Output the (X, Y) coordinate of the center of the cell containing the given text.  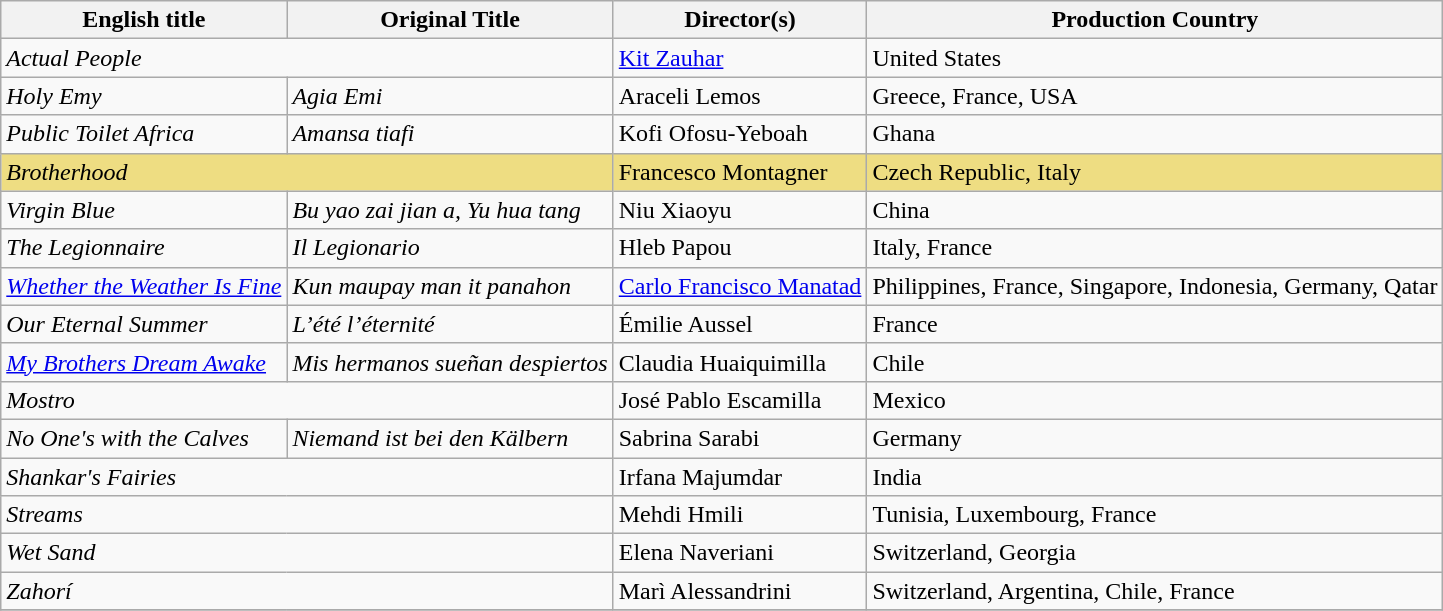
Kun maupay man it panahon (450, 286)
Streams (307, 515)
Irfana Majumdar (740, 477)
Francesco Montagner (740, 172)
English title (144, 20)
France (1155, 324)
Whether the Weather Is Fine (144, 286)
Czech Republic, Italy (1155, 172)
Original Title (450, 20)
Chile (1155, 362)
Director(s) (740, 20)
Il Legionario (450, 248)
Production Country (1155, 20)
Mexico (1155, 400)
Wet Sand (307, 553)
Actual People (307, 58)
Brotherhood (307, 172)
Mehdi Hmili (740, 515)
Agia Emi (450, 96)
India (1155, 477)
Holy Emy (144, 96)
Kofi Ofosu-Yeboah (740, 134)
Germany (1155, 438)
Carlo Francisco Manatad (740, 286)
Amansa tiafi (450, 134)
Mis hermanos sueñan despiertos (450, 362)
Niu Xiaoyu (740, 210)
The Legionnaire (144, 248)
Mostro (307, 400)
Zahorí (307, 591)
My Brothers Dream Awake (144, 362)
Philippines, France, Singapore, Indonesia, Germany, Qatar (1155, 286)
Kit Zauhar (740, 58)
Tunisia, Luxembourg, France (1155, 515)
Public Toilet Africa (144, 134)
Claudia Huaiquimilla (740, 362)
Hleb Papou (740, 248)
Bu yao zai jian a, Yu hua tang (450, 210)
Ghana (1155, 134)
Marì Alessandrini (740, 591)
Émilie Aussel (740, 324)
United States (1155, 58)
Araceli Lemos (740, 96)
Sabrina Sarabi (740, 438)
Switzerland, Argentina, Chile, France (1155, 591)
José Pablo Escamilla (740, 400)
Switzerland, Georgia (1155, 553)
Italy, France (1155, 248)
Virgin Blue (144, 210)
Our Eternal Summer (144, 324)
Greece, France, USA (1155, 96)
China (1155, 210)
L’été l’éternité (450, 324)
Elena Naveriani (740, 553)
No One's with the Calves (144, 438)
Niemand ist bei den Kälbern (450, 438)
Shankar's Fairies (307, 477)
